Return [x, y] of the center of cell containing provided text 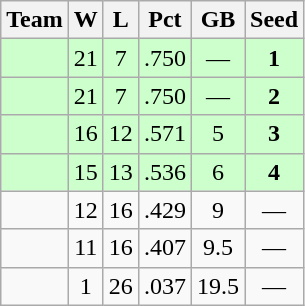
13 [120, 172]
Pct [164, 20]
5 [218, 134]
W [86, 20]
.536 [164, 172]
3 [274, 134]
26 [120, 286]
9.5 [218, 248]
15 [86, 172]
4 [274, 172]
L [120, 20]
.571 [164, 134]
19.5 [218, 286]
.429 [164, 210]
.037 [164, 286]
.407 [164, 248]
GB [218, 20]
2 [274, 96]
Team [35, 20]
11 [86, 248]
Seed [274, 20]
9 [218, 210]
6 [218, 172]
